Return [X, Y] of the center of cell containing provided text 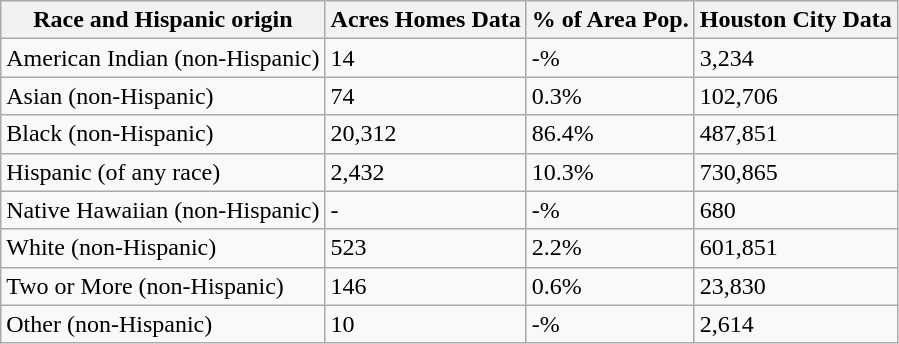
Asian (non-Hispanic) [163, 96]
10 [426, 324]
86.4% [610, 134]
- [426, 210]
Acres Homes Data [426, 20]
Black (non-Hispanic) [163, 134]
2.2% [610, 248]
% of Area Pop. [610, 20]
10.3% [610, 172]
523 [426, 248]
487,851 [796, 134]
14 [426, 58]
American Indian (non-Hispanic) [163, 58]
23,830 [796, 286]
Two or More (non-Hispanic) [163, 286]
Houston City Data [796, 20]
74 [426, 96]
3,234 [796, 58]
Race and Hispanic origin [163, 20]
White (non-Hispanic) [163, 248]
Other (non-Hispanic) [163, 324]
Hispanic (of any race) [163, 172]
Native Hawaiian (non-Hispanic) [163, 210]
0.6% [610, 286]
601,851 [796, 248]
20,312 [426, 134]
146 [426, 286]
680 [796, 210]
2,614 [796, 324]
102,706 [796, 96]
0.3% [610, 96]
2,432 [426, 172]
730,865 [796, 172]
